Identify which cell holds the provided text, then report its [X, Y] central coordinate. 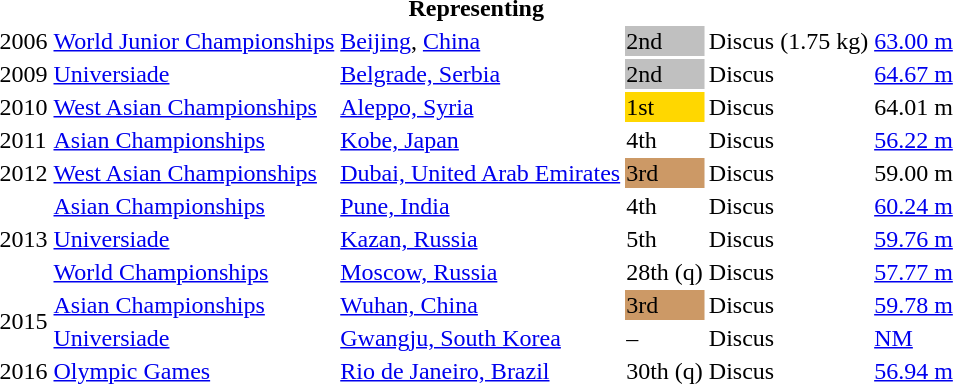
Dubai, United Arab Emirates [480, 173]
Kazan, Russia [480, 239]
Kobe, Japan [480, 140]
Gwangju, South Korea [480, 338]
Discus (1.75 kg) [788, 41]
Moscow, Russia [480, 272]
5th [665, 239]
– [665, 338]
Belgrade, Serbia [480, 74]
Pune, India [480, 206]
28th (q) [665, 272]
World Junior Championships [194, 41]
1st [665, 107]
Aleppo, Syria [480, 107]
Beijing, China [480, 41]
World Championships [194, 272]
Wuhan, China [480, 305]
